From the cell containing the given text, extract its center point as [x, y] coordinate. 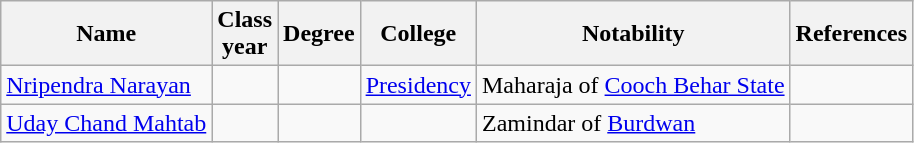
Degree [320, 34]
Nripendra Narayan [106, 85]
Name [106, 34]
College [418, 34]
Classyear [245, 34]
References [852, 34]
Uday Chand Mahtab [106, 123]
Maharaja of Cooch Behar State [633, 85]
Presidency [418, 85]
Notability [633, 34]
Zamindar of Burdwan [633, 123]
